Provide the (x, y) coordinate of the cell's center where the given text is located.  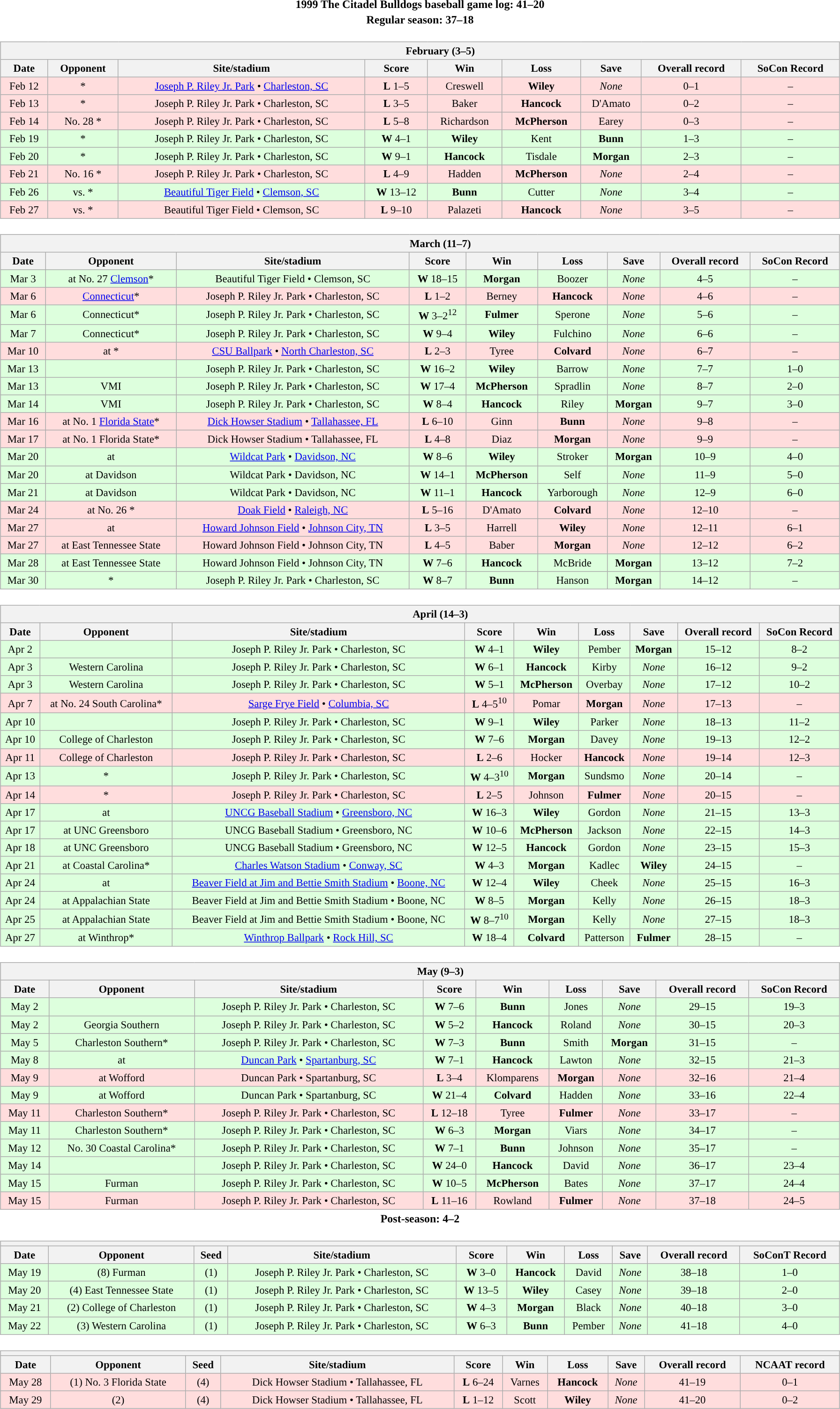
W 10–6 (489, 830)
34–17 (702, 1130)
at No. 24 South Carolina* (106, 703)
Mar 7 (23, 333)
W 13–5 (481, 1290)
30–15 (702, 1025)
6–1 (795, 527)
W 8–710 (489, 919)
19–13 (718, 739)
Feb 20 (24, 157)
19–3 (794, 1007)
(4) East Tennessee State (121, 1290)
24–5 (794, 1201)
W 12–5 (489, 848)
26–15 (718, 900)
36–17 (702, 1166)
17–12 (718, 685)
Sarge Frye Field • Columbia, SC (318, 703)
Rowland (512, 1201)
6–6 (705, 333)
McBride (573, 563)
16–3 (799, 883)
at * (111, 351)
May 14 (25, 1166)
29–15 (702, 1007)
W 16–2 (438, 369)
March (11–7) (420, 243)
L 6–10 (438, 422)
W 10–5 (449, 1183)
Charles Watson Stadium • Conway, SC (318, 865)
W 17–4 (438, 386)
Feb 12 (24, 86)
14–12 (705, 580)
Apr 2 (20, 649)
33–17 (702, 1113)
(8) Furman (121, 1273)
Stroker (573, 457)
40–18 (694, 1308)
Mar 30 (23, 580)
SoConT Record (789, 1255)
Pomar (546, 703)
Fulchino (573, 333)
No. 30 Coastal Carolina* (121, 1148)
23–15 (718, 848)
Mar 10 (23, 351)
Hocker (546, 757)
20–15 (718, 795)
Cheek (604, 883)
19–14 (718, 757)
L 5–16 (438, 510)
Yarborough (573, 492)
Feb 27 (24, 210)
L 9–10 (397, 210)
28–15 (718, 938)
24–15 (718, 865)
Sundsmo (604, 776)
(3) Western Carolina (121, 1326)
Apr 18 (20, 848)
8–2 (799, 649)
Bates (576, 1183)
13–3 (799, 812)
Black (589, 1308)
Feb 21 (24, 174)
6–2 (795, 545)
CSU Ballpark • North Charleston, SC (292, 351)
Harrell (502, 527)
Jackson (604, 830)
14–3 (799, 830)
W 8–6 (438, 457)
Doak Field • Raleigh, NC (292, 510)
24–4 (794, 1183)
May 20 (24, 1290)
Apr 27 (20, 938)
Boozer (573, 279)
Riley (573, 404)
W 11–1 (438, 492)
(1) No. 3 Florida State (118, 1382)
1–3 (691, 139)
9–2 (799, 667)
12–12 (705, 545)
Mar 21 (23, 492)
L 4–9 (397, 174)
21–3 (794, 1060)
Kadlec (604, 865)
2–3 (691, 157)
9–7 (705, 404)
Berney (502, 296)
at No. 26 * (111, 510)
Lawton (576, 1060)
(2) College of Charleston (121, 1308)
W 7–3 (449, 1042)
Feb 13 (24, 104)
W 3–212 (438, 315)
Apr 11 (20, 757)
Hanson (573, 580)
12–11 (705, 527)
May 5 (25, 1042)
Kent (541, 139)
L 6–24 (478, 1382)
May 19 (24, 1273)
Apr 13 (20, 776)
12–3 (799, 757)
(2) (118, 1400)
May 28 (26, 1382)
41–18 (694, 1326)
Ginn (502, 422)
5–0 (795, 475)
No. 16 * (83, 174)
13–12 (705, 563)
33–16 (702, 1095)
25–15 (718, 883)
15–12 (718, 649)
27–15 (718, 919)
W 8–5 (489, 900)
41–20 (693, 1400)
Kirby (604, 667)
20–3 (794, 1025)
Varnes (525, 1382)
5–6 (705, 315)
W 9–4 (438, 333)
7–7 (705, 369)
Baber (502, 545)
Mar 24 (23, 510)
W 18–4 (489, 938)
8–7 (705, 386)
Sperone (573, 315)
Apr 7 (20, 703)
21–4 (794, 1077)
Scott (525, 1400)
W 3–0 (481, 1273)
18–13 (718, 722)
10–2 (799, 685)
Parker (604, 722)
May (9–3) (420, 972)
32–15 (702, 1060)
L 12–18 (449, 1113)
Mar 14 (23, 404)
at Winthrop* (106, 938)
May 12 (25, 1148)
Smith (576, 1042)
L 2–5 (489, 795)
W 14–1 (438, 475)
L 4–510 (489, 703)
W 8–7 (438, 580)
7–2 (795, 563)
Barrow (573, 369)
3–5 (691, 210)
20–14 (718, 776)
W 4–310 (489, 776)
Patterson (604, 938)
W 5–1 (489, 685)
Georgia Southern (121, 1025)
L 1–12 (478, 1400)
16–12 (718, 667)
W 21–4 (449, 1095)
32–16 (702, 1077)
6–0 (795, 492)
W 18–15 (438, 279)
15–3 (799, 848)
L 1–2 (438, 296)
Mar 28 (23, 563)
3–4 (691, 192)
Feb 26 (24, 192)
35–17 (702, 1148)
2–4 (691, 174)
22–15 (718, 830)
Apr 21 (20, 865)
Winthrop Ballpark • Rock Hill, SC (318, 938)
Cutter (541, 192)
Overbay (604, 685)
Feb 19 (24, 139)
Klomparens (512, 1077)
9–8 (705, 422)
11–9 (705, 475)
Apr 14 (20, 795)
Richardson (465, 121)
10–9 (705, 457)
Casey (589, 1290)
at No. 27 Clemson* (111, 279)
L 4–8 (438, 439)
W 5–2 (449, 1025)
23–4 (794, 1166)
11–2 (799, 722)
Jones (576, 1007)
Diaz (502, 439)
17–13 (718, 703)
Creswell (465, 86)
L 11–16 (449, 1201)
April (14–3) (420, 614)
L 2–6 (489, 757)
0–3 (691, 121)
39–18 (694, 1290)
4–6 (705, 296)
4–5 (705, 279)
February (3–5) (420, 51)
May 29 (26, 1400)
Palazeti (465, 210)
Mar 3 (23, 279)
Earey (611, 121)
L 5–8 (397, 121)
31–15 (702, 1042)
L 1–5 (397, 86)
May 22 (24, 1326)
Self (573, 475)
May 21 (24, 1308)
6–7 (705, 351)
22–4 (794, 1095)
NCAAT record (790, 1364)
Apr 25 (20, 919)
37–17 (702, 1183)
L 3–4 (449, 1077)
Feb 14 (24, 121)
L 2–3 (438, 351)
Spradlin (573, 386)
Roland (576, 1025)
12–2 (799, 739)
No. 28 * (83, 121)
L 4–5 (438, 545)
Mar 16 (23, 422)
Davey (604, 739)
W 24–0 (449, 1166)
12–10 (705, 510)
9–9 (705, 439)
Baker (465, 104)
21–15 (718, 812)
37–18 (702, 1201)
W 8–4 (438, 404)
W 6–1 (489, 667)
Tisdale (541, 157)
W 12–4 (489, 883)
41–19 (693, 1382)
38–18 (694, 1273)
at Coastal Carolina* (106, 865)
Mar 17 (23, 439)
W 13–12 (397, 192)
12–9 (705, 492)
W 16–3 (489, 812)
May 8 (25, 1060)
Viars (576, 1130)
